Extract the [X, Y] coordinate from the center of the cell holding the provided text.  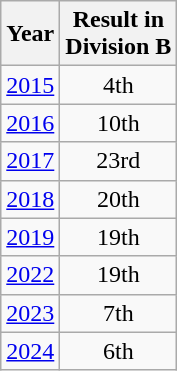
4th [118, 85]
7th [118, 313]
2019 [30, 237]
23rd [118, 161]
2024 [30, 351]
6th [118, 351]
2023 [30, 313]
2017 [30, 161]
10th [118, 123]
2016 [30, 123]
Year [30, 34]
20th [118, 199]
2022 [30, 275]
2018 [30, 199]
2015 [30, 85]
Result inDivision B [118, 34]
